From the cell containing the given text, extract its center point as [X, Y] coordinate. 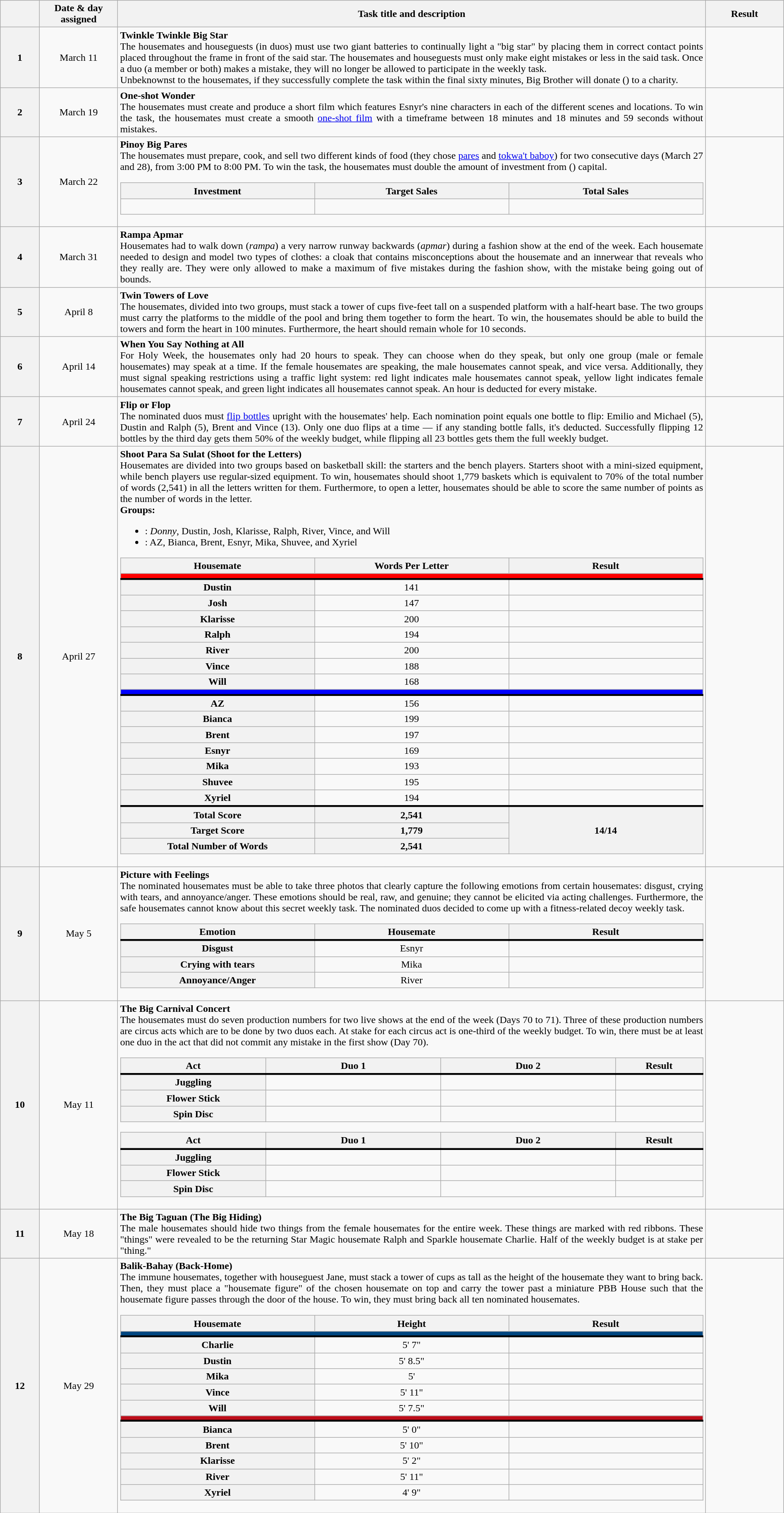
March 22 [79, 182]
5' 2" [412, 1461]
Shuvee [218, 782]
April 24 [79, 422]
5' 7" [412, 1345]
4' 9" [412, 1492]
Height [412, 1323]
7 [20, 422]
5' 10" [412, 1445]
12 [20, 1385]
Josh [218, 603]
Total Number of Words [218, 846]
14/14 [605, 830]
Words Per Letter [412, 566]
Charlie [218, 1345]
8 [20, 657]
March 31 [79, 257]
Total Sales [605, 191]
April 8 [79, 312]
AZ [218, 703]
May 11 [79, 1105]
2 [20, 112]
May 5 [79, 934]
141 [412, 587]
193 [412, 766]
199 [412, 719]
195 [412, 782]
April 14 [79, 367]
Investment [218, 191]
188 [412, 666]
6 [20, 367]
March 19 [79, 112]
10 [20, 1105]
5 [20, 312]
197 [412, 735]
3 [20, 182]
9 [20, 934]
March 11 [79, 57]
May 29 [79, 1385]
Total Score [218, 815]
156 [412, 703]
Ralph [218, 634]
Task title and description [412, 14]
Disgust [218, 949]
Date & dayassigned [79, 14]
Crying with tears [218, 964]
5' 0" [412, 1429]
May 18 [79, 1234]
Annoyance/Anger [218, 980]
5' 7.5" [412, 1408]
Target Score [218, 830]
4 [20, 257]
5' 8.5" [412, 1361]
147 [412, 603]
169 [412, 751]
April 27 [79, 657]
168 [412, 682]
Target Sales [412, 191]
1 [20, 57]
Emotion [218, 932]
11 [20, 1234]
1,779 [412, 830]
5' [412, 1377]
